Pinpoint the cell where the given text exists, returning its [X, Y] midpoint coordinate. 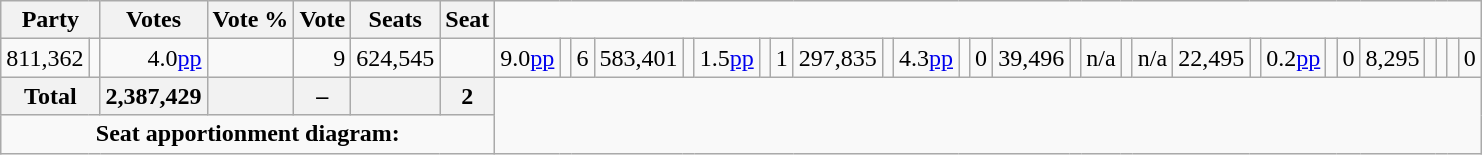
1 [782, 58]
Party [50, 20]
9.0pp [528, 58]
6 [582, 58]
811,362 [45, 58]
Vote % [250, 20]
2,387,429 [154, 96]
0.2pp [1294, 58]
Vote [322, 20]
583,401 [638, 58]
4.0pp [154, 58]
9 [322, 58]
Total [50, 96]
Seat apportionment diagram: [248, 134]
Seat [468, 20]
22,495 [1212, 58]
8,295 [1392, 58]
297,835 [838, 58]
624,545 [396, 58]
Seats [396, 20]
4.3pp [926, 58]
– [322, 96]
2 [468, 96]
1.5pp [726, 58]
39,496 [1032, 58]
Votes [154, 20]
